Capture the cell that displays the provided text and extract its (x, y) central coordinate. 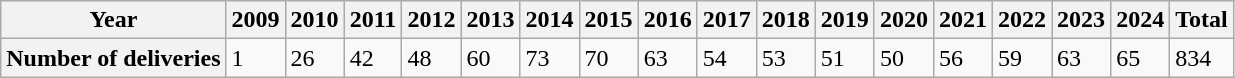
2013 (490, 20)
65 (1140, 58)
2010 (314, 20)
42 (373, 58)
2022 (1022, 20)
834 (1202, 58)
2019 (844, 20)
53 (786, 58)
73 (550, 58)
70 (608, 58)
2023 (1082, 20)
59 (1022, 58)
54 (726, 58)
2009 (256, 20)
26 (314, 58)
1 (256, 58)
2012 (432, 20)
2021 (962, 20)
2024 (1140, 20)
48 (432, 58)
2011 (373, 20)
56 (962, 58)
50 (904, 58)
2016 (668, 20)
2018 (786, 20)
2020 (904, 20)
2014 (550, 20)
51 (844, 58)
Total (1202, 20)
2015 (608, 20)
Year (114, 20)
60 (490, 58)
2017 (726, 20)
Number of deliveries (114, 58)
